Search for the cell housing the specified text and yield its [x, y] center coordinate. 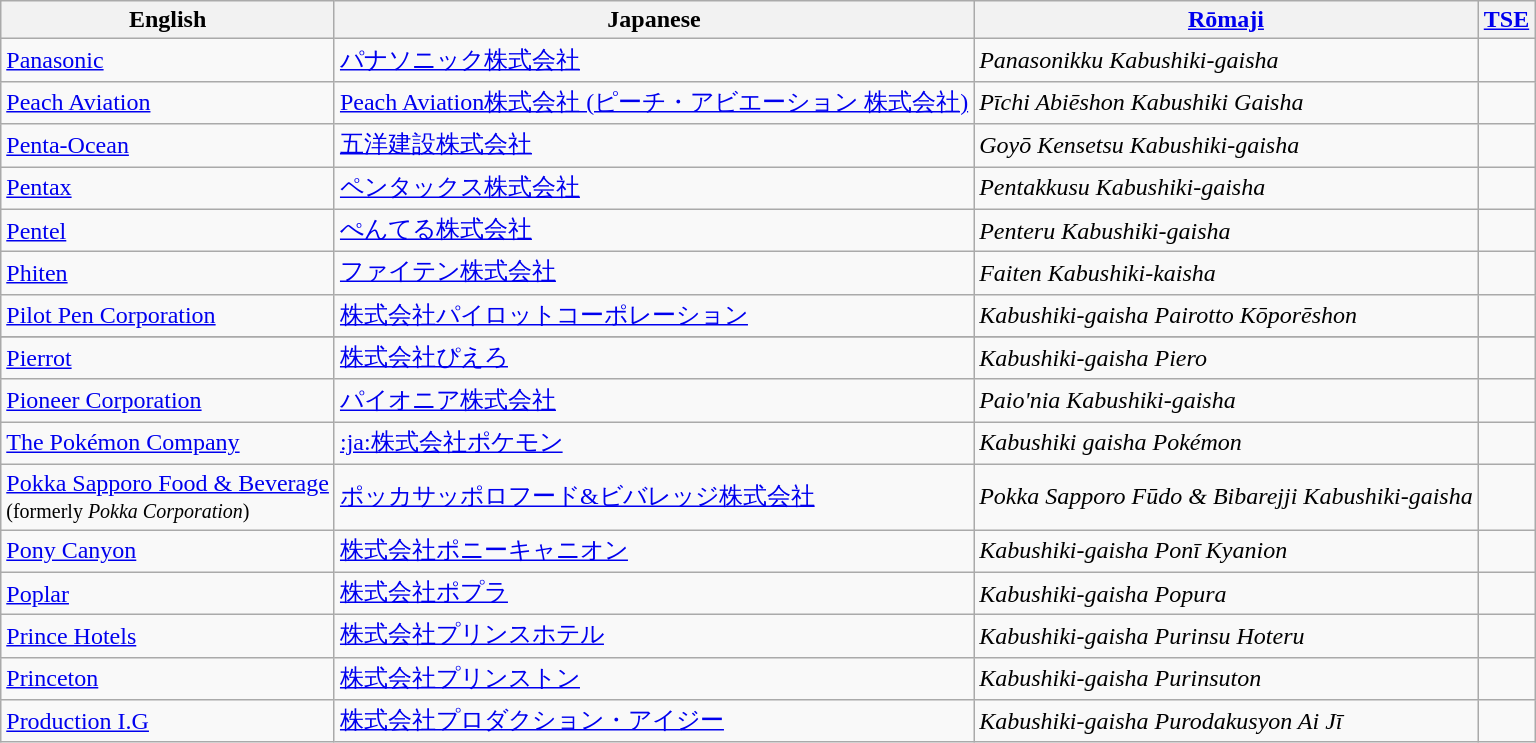
Paio'nia Kabushiki-gaisha [1226, 400]
Pentax [168, 188]
Rōmaji [1226, 20]
Production I.G [168, 722]
Pony Canyon [168, 552]
Prince Hotels [168, 636]
株式会社ポプラ [654, 594]
The Pokémon Company [168, 444]
Faiten Kabushiki-kaisha [1226, 274]
Pokka Sapporo Food & Beverage(formerly Pokka Corporation) [168, 496]
株式会社ぴえろ [654, 358]
Goyō Kensetsu Kabushiki-gaisha [1226, 146]
ファイテン株式会社 [654, 274]
:ja:株式会社ポケモン [654, 444]
株式会社プロダクション・アイジー [654, 722]
ポッカサッポロフード&ビバレッジ株式会社 [654, 496]
English [168, 20]
Princeton [168, 678]
Poplar [168, 594]
Penta-Ocean [168, 146]
Pokka Sapporo Fūdo & Bibarejji Kabushiki-gaisha [1226, 496]
株式会社プリンスホテル [654, 636]
株式会社ポニーキャニオン [654, 552]
TSE [1506, 20]
Kabushiki-gaisha Purinsu Hoteru [1226, 636]
Peach Aviation株式会社 (ピーチ・アビエーション 株式会社) [654, 102]
Phiten [168, 274]
Peach Aviation [168, 102]
Pentel [168, 230]
パイオニア株式会社 [654, 400]
Pioneer Corporation [168, 400]
Kabushiki-gaisha Purodakusyon Ai Jī [1226, 722]
Pīchi Abiēshon Kabushiki Gaisha [1226, 102]
Panasonikku Kabushiki-gaisha [1226, 60]
Japanese [654, 20]
五洋建設株式会社 [654, 146]
Kabushiki-gaisha Piero [1226, 358]
Kabushiki-gaisha Ponī Kyanion [1226, 552]
ペンタックス株式会社 [654, 188]
株式会社パイロットコーポレーション [654, 316]
Pentakkusu Kabushiki-gaisha [1226, 188]
ぺんてる株式会社 [654, 230]
Panasonic [168, 60]
Kabushiki-gaisha Purinsuton [1226, 678]
パナソニック株式会社 [654, 60]
Kabushiki-gaisha Popura [1226, 594]
Kabushiki-gaisha Pairotto Kōporēshon [1226, 316]
株式会社プリンストン [654, 678]
Kabushiki gaisha Pokémon [1226, 444]
Pierrot [168, 358]
Penteru Kabushiki-gaisha [1226, 230]
Pilot Pen Corporation [168, 316]
